Provide the [X, Y] coordinate of the cell's center where the given text is located.  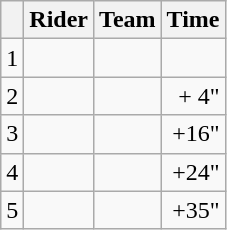
2 [12, 96]
+24" [193, 172]
Rider [59, 20]
4 [12, 172]
5 [12, 210]
Team [128, 20]
+ 4" [193, 96]
+16" [193, 134]
Time [193, 20]
+35" [193, 210]
3 [12, 134]
1 [12, 58]
